For the text-containing cell, return its midpoint in [X, Y] coordinate format. 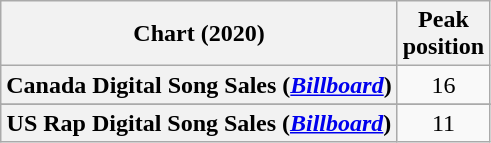
US Rap Digital Song Sales (Billboard) [199, 123]
16 [443, 85]
11 [443, 123]
Canada Digital Song Sales (Billboard) [199, 85]
Peak position [443, 34]
Chart (2020) [199, 34]
